Output the [X, Y] coordinate of the center of the cell containing the given text.  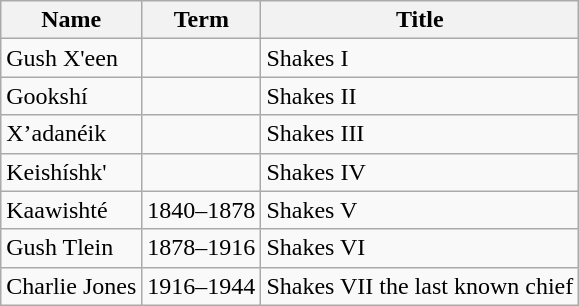
Term [202, 20]
Title [420, 20]
Gookshí [72, 96]
1916–1944 [202, 286]
Name [72, 20]
Shakes VI [420, 248]
Shakes V [420, 210]
X’adanéik [72, 134]
1840–1878 [202, 210]
Charlie Jones [72, 286]
1878–1916 [202, 248]
Keishíshk' [72, 172]
Shakes III [420, 134]
Shakes VII the last known chief [420, 286]
Shakes II [420, 96]
Shakes IV [420, 172]
Gush X'een [72, 58]
Shakes I [420, 58]
Gush Tlein [72, 248]
Kaawishté [72, 210]
